From the cell containing the given text, extract its center point as [X, Y] coordinate. 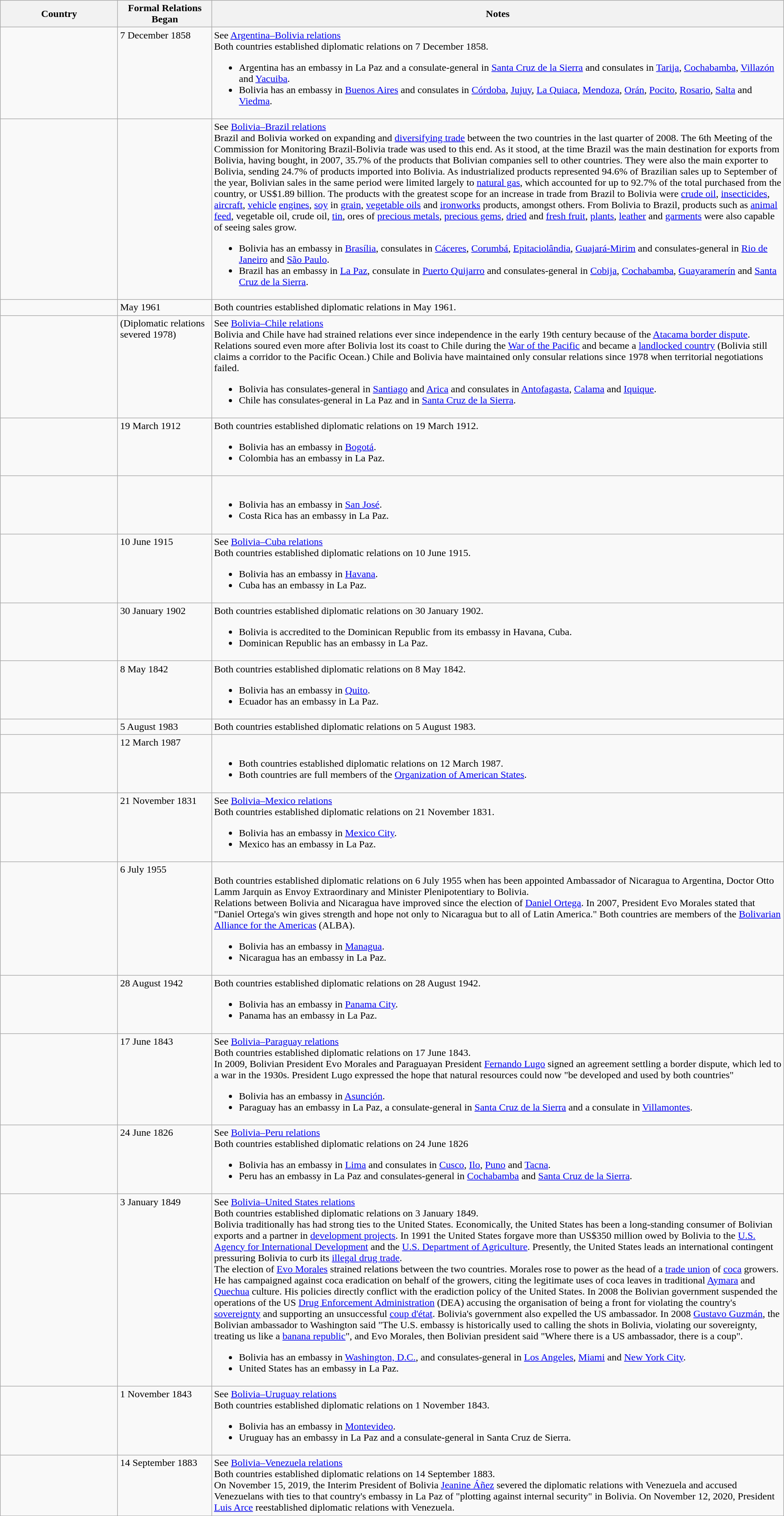
30 January 1902 [165, 632]
Country [59, 14]
17 June 1843 [165, 1079]
Both countries established diplomatic relations on 8 May 1842.Bolivia has an embassy in Quito.Ecuador has an embassy in La Paz. [498, 690]
28 August 1942 [165, 1005]
6 July 1955 [165, 919]
3 January 1849 [165, 1290]
May 1961 [165, 307]
Both countries established diplomatic relations on 19 March 1912.Bolivia has an embassy in Bogotá.Colombia has an embassy in La Paz. [498, 447]
Notes [498, 14]
8 May 1842 [165, 690]
21 November 1831 [165, 828]
Bolivia has an embassy in San José.Costa Rica has an embassy in La Paz. [498, 505]
Both countries established diplomatic relations on 12 March 1987.Both countries are full members of the Organization of American States. [498, 763]
14 September 1883 [165, 1485]
1 November 1843 [165, 1421]
12 March 1987 [165, 763]
Formal Relations Began [165, 14]
Both countries established diplomatic relations on 28 August 1942.Bolivia has an embassy in Panama City.Panama has an embassy in La Paz. [498, 1005]
(Diplomatic relations severed 1978) [165, 367]
Both countries established diplomatic relations on 5 August 1983. [498, 727]
Both countries established diplomatic relations in May 1961. [498, 307]
19 March 1912 [165, 447]
5 August 1983 [165, 727]
24 June 1826 [165, 1159]
7 December 1858 [165, 73]
10 June 1915 [165, 568]
